Capture the cell that displays the provided text and extract its (x, y) central coordinate. 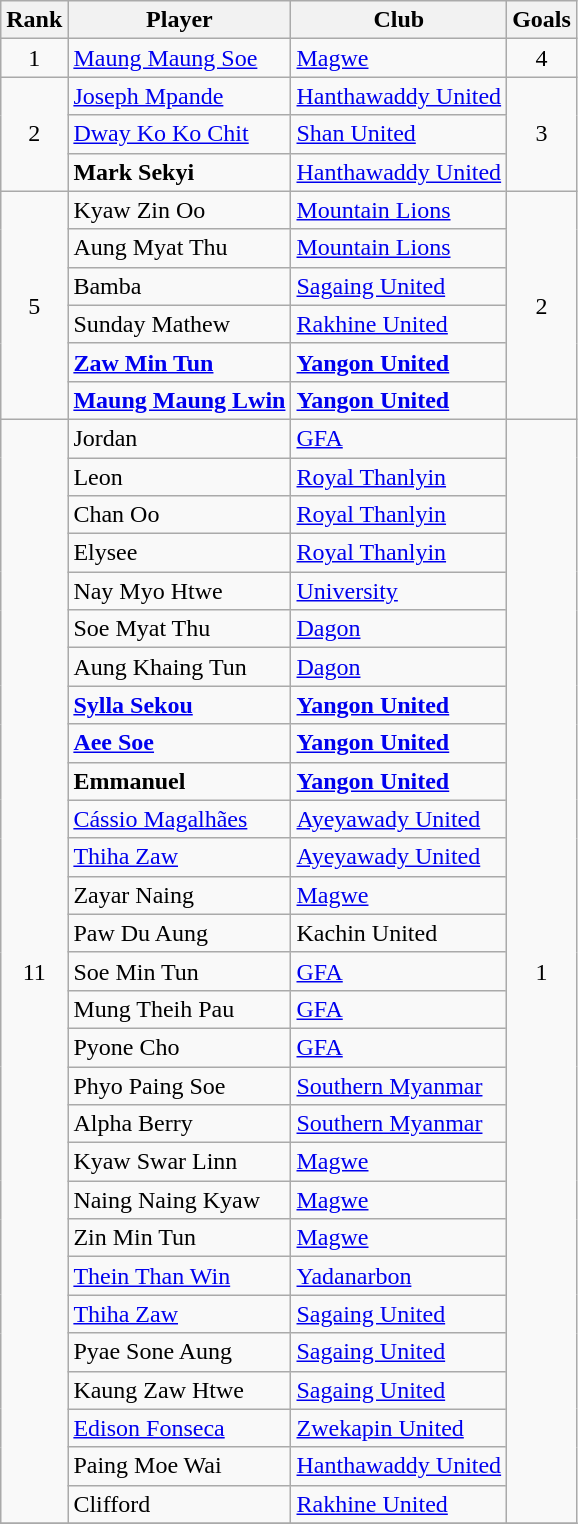
Club (399, 20)
Zayar Naing (180, 895)
Kyaw Swar Linn (180, 1162)
Goals (542, 20)
Jordan (180, 438)
Mung Theih Pau (180, 1009)
Sunday Mathew (180, 324)
Zwekapin United (399, 1428)
Clifford (180, 1504)
5 (34, 305)
Zaw Min Tun (180, 362)
Chan Oo (180, 515)
Aung Khaing Tun (180, 667)
Phyo Paing Soe (180, 1085)
Nay Myo Htwe (180, 591)
Emmanuel (180, 781)
Cássio Magalhães (180, 819)
Soe Min Tun (180, 971)
Alpha Berry (180, 1124)
Bamba (180, 286)
Sylla Sekou (180, 705)
Aung Myat Thu (180, 248)
Thein Than Win (180, 1276)
Leon (180, 477)
4 (542, 58)
Dway Ko Ko Chit (180, 134)
Shan United (399, 134)
Maung Maung Soe (180, 58)
Maung Maung Lwin (180, 400)
Naing Naing Kyaw (180, 1200)
Player (180, 20)
3 (542, 134)
11 (34, 971)
Joseph Mpande (180, 96)
Pyae Sone Aung (180, 1352)
University (399, 591)
Yadanarbon (399, 1276)
Kyaw Zin Oo (180, 210)
Pyone Cho (180, 1047)
Zin Min Tun (180, 1238)
Edison Fonseca (180, 1428)
Paing Moe Wai (180, 1466)
Rank (34, 20)
Elysee (180, 553)
Kaung Zaw Htwe (180, 1390)
Paw Du Aung (180, 933)
Soe Myat Thu (180, 629)
Aee Soe (180, 743)
Kachin United (399, 933)
Mark Sekyi (180, 172)
